Capture the cell that displays the provided text and extract its [X, Y] central coordinate. 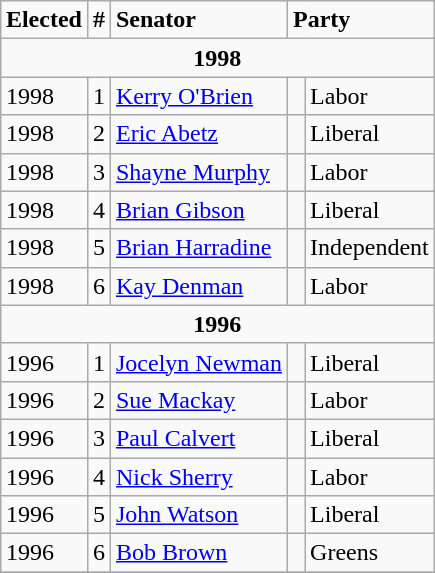
Elected [44, 20]
Party [362, 20]
Paul Calvert [198, 438]
Jocelyn Newman [198, 362]
Brian Harradine [198, 248]
# [98, 20]
Brian Gibson [198, 210]
Kay Denman [198, 286]
Kerry O'Brien [198, 96]
Independent [370, 248]
John Watson [198, 515]
Greens [370, 553]
Eric Abetz [198, 134]
Senator [198, 20]
Nick Sherry [198, 477]
Sue Mackay [198, 400]
Bob Brown [198, 553]
Shayne Murphy [198, 172]
